Identify which cell holds the provided text, then report its (X, Y) central coordinate. 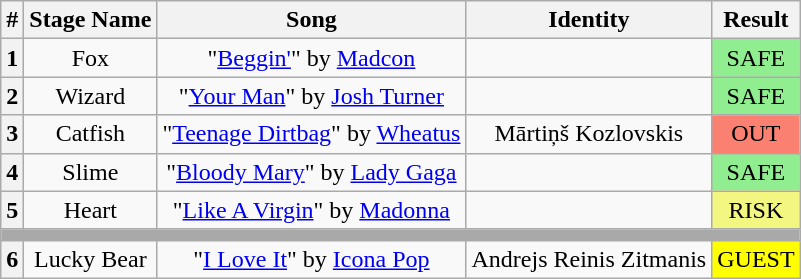
RISK (756, 210)
"Your Man" by Josh Turner (312, 96)
Andrejs Reinis Zitmanis (589, 259)
OUT (756, 134)
"I Love It" by Icona Pop (312, 259)
5 (12, 210)
Result (756, 20)
Heart (90, 210)
Lucky Bear (90, 259)
"Bloody Mary" by Lady Gaga (312, 172)
"Teenage Dirtbag" by Wheatus (312, 134)
1 (12, 58)
"Beggin'" by Madcon (312, 58)
Mārtiņš Kozlovskis (589, 134)
# (12, 20)
4 (12, 172)
2 (12, 96)
3 (12, 134)
Wizard (90, 96)
GUEST (756, 259)
Slime (90, 172)
"Like A Virgin" by Madonna (312, 210)
Song (312, 20)
6 (12, 259)
Fox (90, 58)
Identity (589, 20)
Stage Name (90, 20)
Catfish (90, 134)
